Output the (X, Y) coordinate of the center of the cell containing the given text.  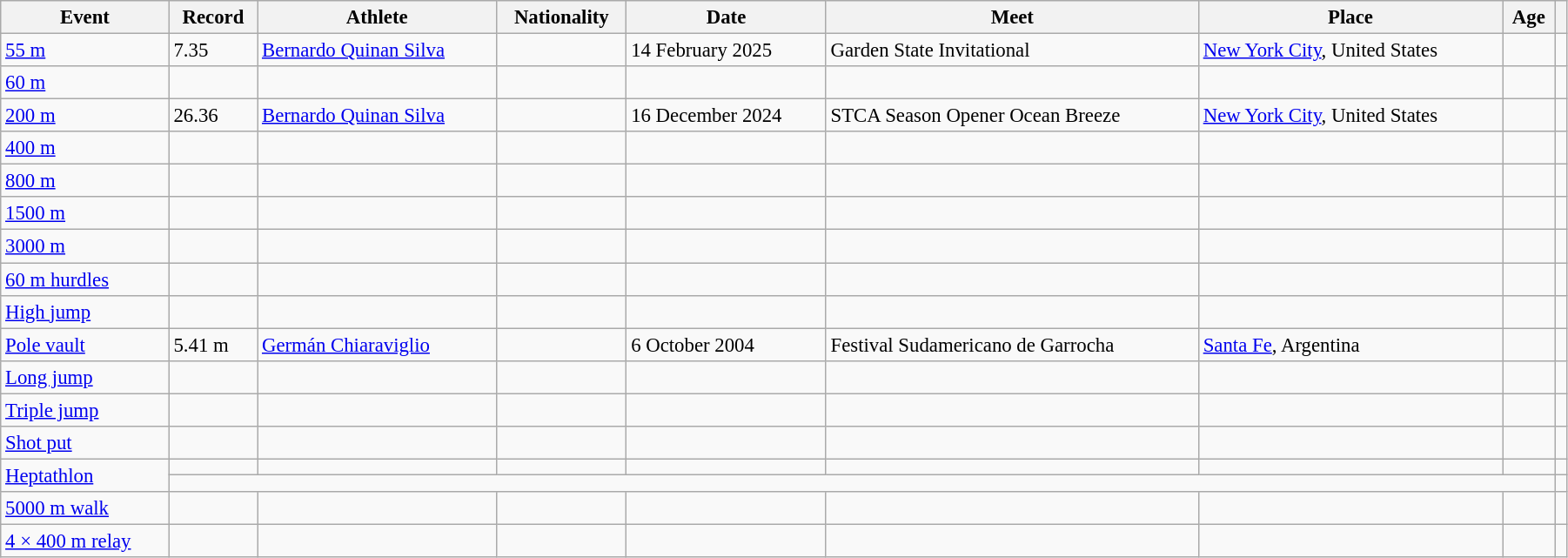
3000 m (85, 246)
High jump (85, 312)
Pole vault (85, 345)
5.41 m (213, 345)
Triple jump (85, 410)
14 February 2025 (726, 50)
6 October 2004 (726, 345)
7.35 (213, 50)
800 m (85, 181)
Germán Chiaraviglio (378, 345)
Age (1530, 17)
Garden State Invitational (1012, 50)
Festival Sudamericano de Garrocha (1012, 345)
Event (85, 17)
Nationality (562, 17)
1500 m (85, 213)
Santa Fe, Argentina (1350, 345)
200 m (85, 116)
400 m (85, 148)
Shot put (85, 443)
5000 m walk (85, 508)
Record (213, 17)
60 m hurdles (85, 279)
55 m (85, 50)
Place (1350, 17)
26.36 (213, 116)
Heptathlon (85, 475)
4 × 400 m relay (85, 541)
Date (726, 17)
16 December 2024 (726, 116)
Athlete (378, 17)
Meet (1012, 17)
60 m (85, 83)
Long jump (85, 377)
STCA Season Opener Ocean Breeze (1012, 116)
